Locate the cell with the specified text and output its [x, y] center coordinate. 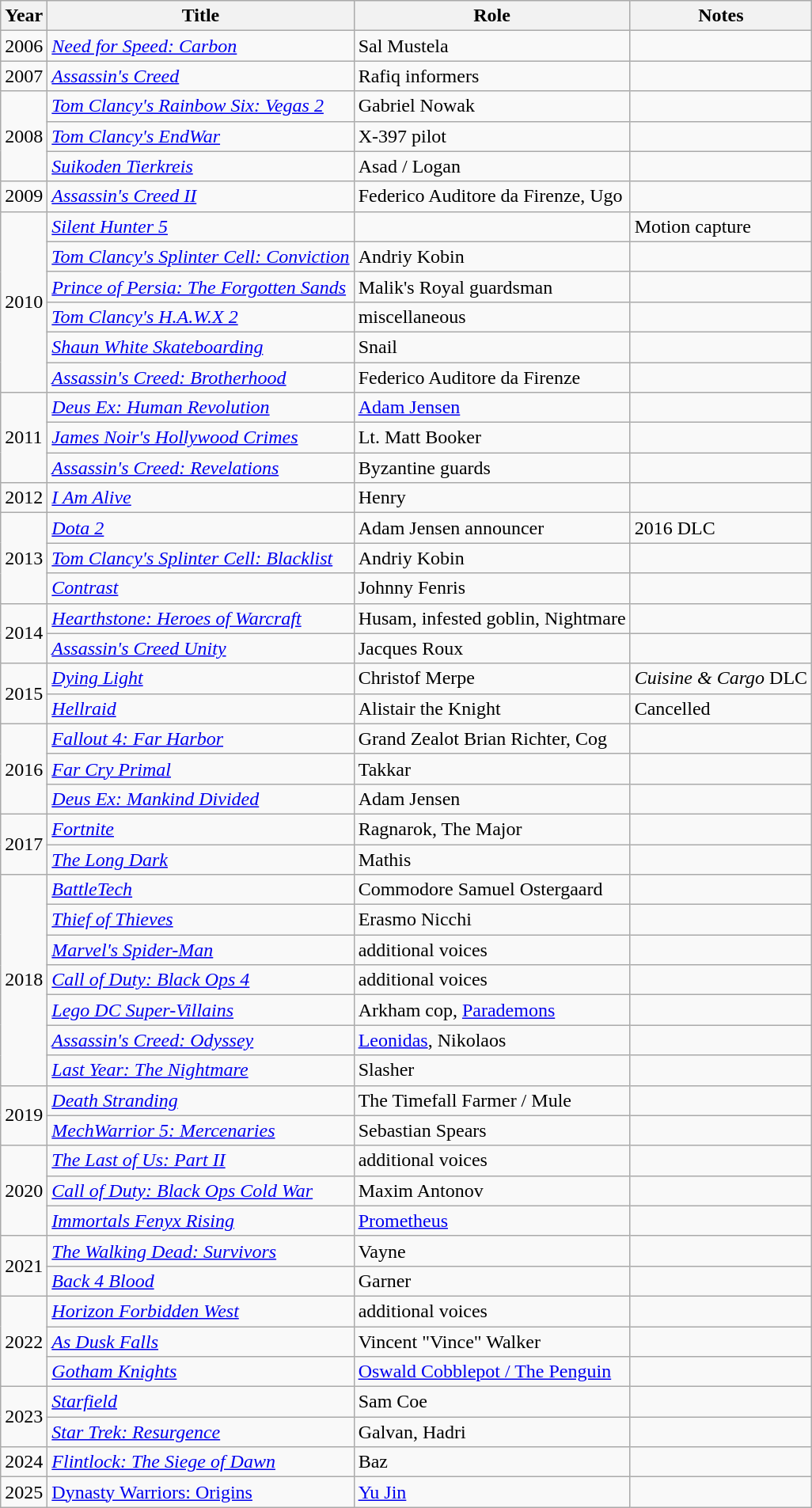
Year [24, 16]
Lego DC Super-Villains [201, 1010]
Galvan, Hadri [492, 1432]
Gotham Knights [201, 1372]
Gabriel Nowak [492, 106]
2010 [24, 302]
Erasmo Nicchi [492, 920]
Dynasty Warriors: Origins [201, 1492]
The Last of Us: Part II [201, 1160]
Call of Duty: Black Ops 4 [201, 980]
2025 [24, 1492]
2022 [24, 1341]
Dota 2 [201, 528]
Deus Ex: Mankind Divided [201, 799]
Christof Merpe [492, 678]
Fortnite [201, 829]
Cuisine & Cargo DLC [721, 678]
Vayne [492, 1251]
Title [201, 16]
Assassin's Creed: Odyssey [201, 1040]
Garner [492, 1281]
2014 [24, 633]
Jacques Roux [492, 648]
Last Year: The Nightmare [201, 1070]
Sebastian Spears [492, 1130]
Malik's Royal guardsman [492, 287]
2016 [24, 769]
Husam, infested goblin, Nightmare [492, 618]
2024 [24, 1462]
Star Trek: Resurgence [201, 1432]
Suikoden Tierkreis [201, 166]
Snail [492, 347]
2013 [24, 558]
Assassin's Creed: Revelations [201, 468]
Oswald Cobblepot / The Penguin [492, 1372]
Yu Jin [492, 1492]
Horizon Forbidden West [201, 1311]
Vincent "Vince" Walker [492, 1342]
Tom Clancy's H.A.W.X 2 [201, 317]
2007 [24, 76]
Tom Clancy's Rainbow Six: Vegas 2 [201, 106]
2011 [24, 438]
2006 [24, 46]
BattleTech [201, 890]
Johnny Fenris [492, 588]
Federico Auditore da Firenze, Ugo [492, 196]
Shaun White Skateboarding [201, 347]
Assassin's Creed Unity [201, 648]
Back 4 Blood [201, 1281]
Maxim Antonov [492, 1191]
2023 [24, 1417]
Prince of Persia: The Forgotten Sands [201, 287]
2009 [24, 196]
Federico Auditore da Firenze [492, 378]
Mathis [492, 859]
2008 [24, 136]
2017 [24, 844]
MechWarrior 5: Mercenaries [201, 1130]
Asad / Logan [492, 166]
Flintlock: The Siege of Dawn [201, 1462]
2015 [24, 693]
The Walking Dead: Survivors [201, 1251]
Notes [721, 16]
Byzantine guards [492, 468]
Deus Ex: Human Revolution [201, 408]
Marvel's Spider-Man [201, 950]
Rafiq informers [492, 76]
Assassin's Creed II [201, 196]
Alistair the Knight [492, 708]
Far Cry Primal [201, 769]
Sam Coe [492, 1402]
Motion capture [721, 226]
2016 DLC [721, 528]
Call of Duty: Black Ops Cold War [201, 1191]
Contrast [201, 588]
Assassin's Creed [201, 76]
2018 [24, 980]
The Timefall Farmer / Mule [492, 1100]
2020 [24, 1191]
As Dusk Falls [201, 1342]
2021 [24, 1266]
Takkar [492, 769]
James Noir's Hollywood Crimes [201, 438]
Slasher [492, 1070]
Tom Clancy's Splinter Cell: Conviction [201, 256]
Commodore Samuel Ostergaard [492, 890]
The Long Dark [201, 859]
Leonidas, Nikolaos [492, 1040]
Tom Clancy's EndWar [201, 136]
Hearthstone: Heroes of Warcraft [201, 618]
Immortals Fenyx Rising [201, 1221]
Grand Zealot Brian Richter, Cog [492, 739]
Role [492, 16]
Tom Clancy's Splinter Cell: Blacklist [201, 558]
Death Stranding [201, 1100]
miscellaneous [492, 317]
X-397 pilot [492, 136]
Adam Jensen announcer [492, 528]
Ragnarok, The Major [492, 829]
Starfield [201, 1402]
Thief of Thieves [201, 920]
Silent Hunter 5 [201, 226]
Arkham cop, Parademons [492, 1010]
Fallout 4: Far Harbor [201, 739]
Lt. Matt Booker [492, 438]
Need for Speed: Carbon [201, 46]
Cancelled [721, 708]
2012 [24, 498]
Assassin's Creed: Brotherhood [201, 378]
Hellraid [201, 708]
I Am Alive [201, 498]
Dying Light [201, 678]
Henry [492, 498]
2019 [24, 1115]
Sal Mustela [492, 46]
Baz [492, 1462]
Prometheus [492, 1221]
